Capture the cell that displays the provided text and extract its [X, Y] central coordinate. 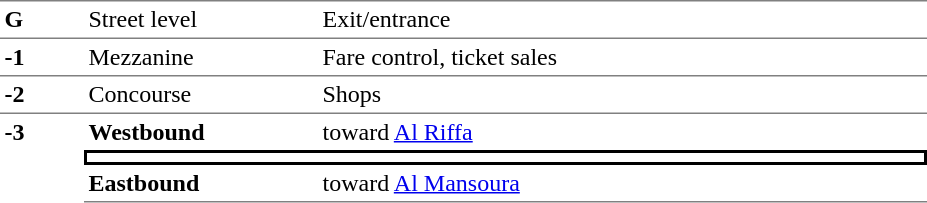
Shops [622, 94]
Westbound [201, 131]
toward Al Mansoura [622, 184]
toward Al Riffa [622, 131]
-1 [42, 58]
-3 [42, 157]
Eastbound [201, 184]
Mezzanine [201, 58]
Exit/entrance [622, 20]
Street level [201, 20]
Concourse [201, 94]
G [42, 20]
-2 [42, 94]
Fare control, ticket sales [622, 58]
